Scan for the cell matching the given text and deliver its (X, Y) coordinate at center. 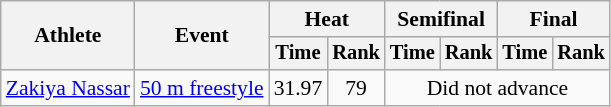
Event (202, 36)
Final (553, 19)
Athlete (68, 36)
Semifinal (441, 19)
Zakiya Nassar (68, 88)
50 m freestyle (202, 88)
31.97 (298, 88)
Did not advance (498, 88)
Heat (327, 19)
79 (356, 88)
